Extract the [x, y] coordinate from the center of the cell holding the provided text.  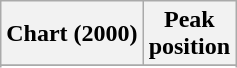
Chart (2000) [72, 34]
Peakposition [189, 34]
